Provide the [x, y] coordinate of the cell's center where the given text is located.  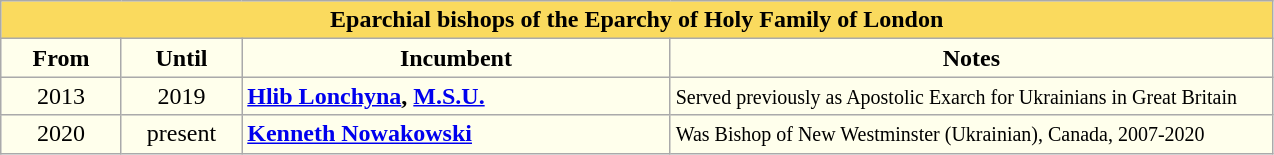
Hlib Lonchyna, M.S.U. [456, 96]
Was Bishop of New Westminster (Ukrainian), Canada, 2007-2020 [972, 134]
Eparchial bishops of the Eparchy of Holy Family of London [637, 20]
Notes [972, 58]
2019 [181, 96]
From [61, 58]
2013 [61, 96]
Until [181, 58]
present [181, 134]
2020 [61, 134]
Served previously as Apostolic Exarch for Ukrainians in Great Britain [972, 96]
Kenneth Nowakowski [456, 134]
Incumbent [456, 58]
